Return (x, y) of the center of cell containing provided text 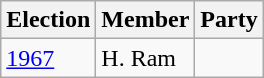
Member (146, 20)
Election (48, 20)
H. Ram (146, 58)
Party (229, 20)
1967 (48, 58)
